Determine the [x, y] coordinate at the center of the cell enclosing the given text.  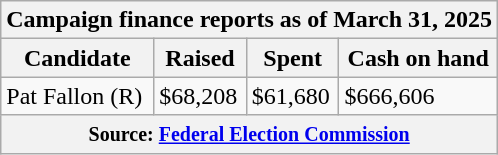
Pat Fallon (R) [78, 96]
Candidate [78, 58]
$68,208 [200, 96]
Spent [292, 58]
$61,680 [292, 96]
Campaign finance reports as of March 31, 2025 [250, 20]
Raised [200, 58]
$666,606 [418, 96]
Cash on hand [418, 58]
Source: Federal Election Commission [250, 134]
